From the cell containing the given text, extract its center point as [X, Y] coordinate. 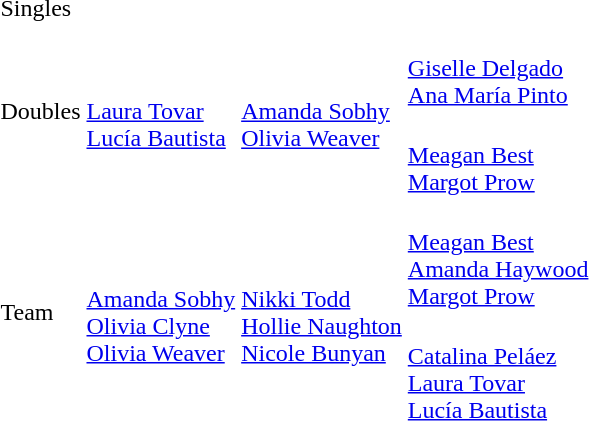
Amanda SobhyOlivia Weaver [322, 112]
Laura TovarLucía Bautista [161, 112]
